Detect which cell encompasses the target text, then output its [x, y] center coordinate. 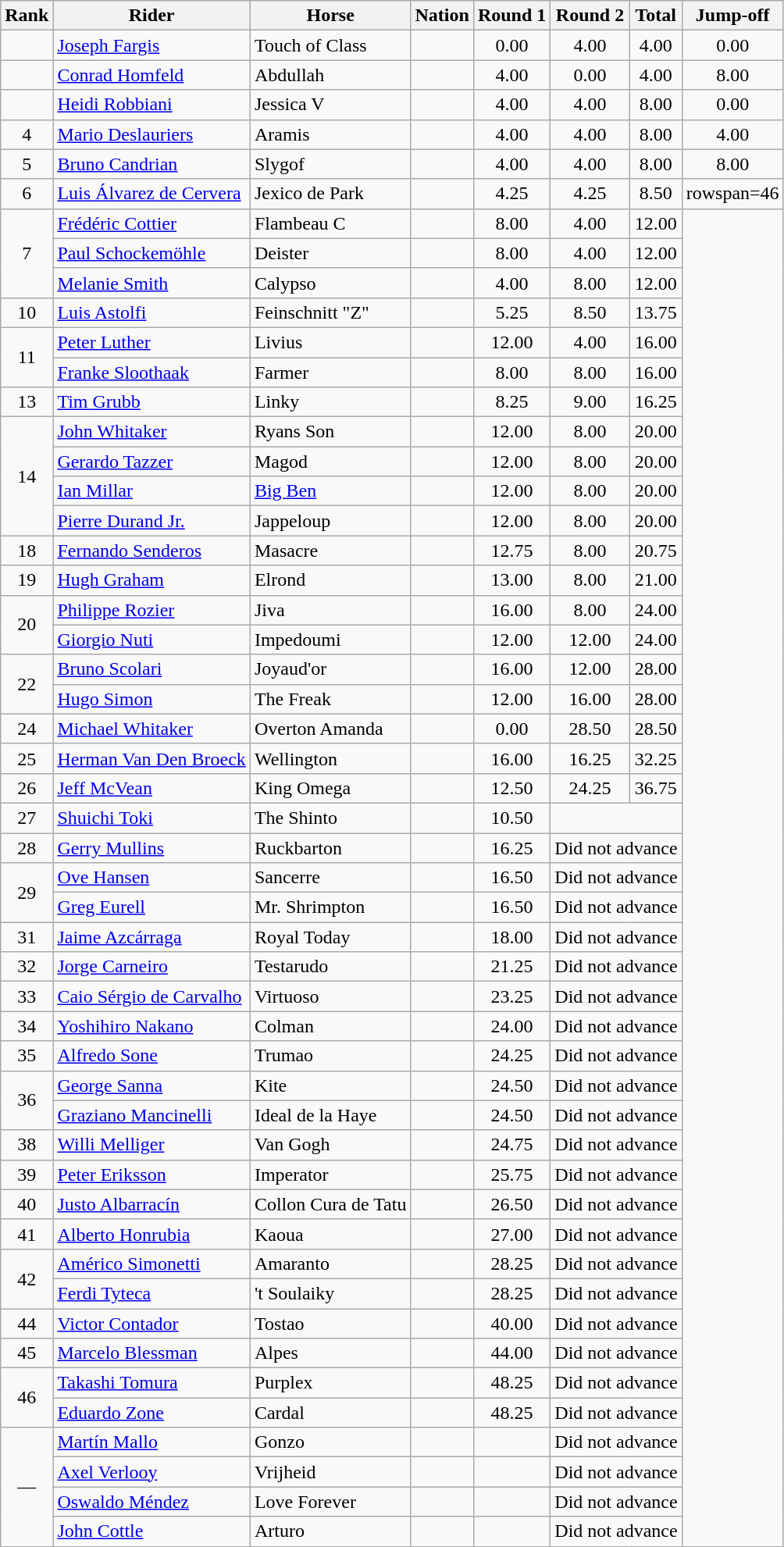
13 [27, 402]
Greg Eurell [151, 907]
44 [27, 1324]
Luis Astolfi [151, 312]
27 [27, 818]
Jexico de Park [330, 194]
44.00 [511, 1353]
21.25 [511, 967]
39 [27, 1175]
31 [27, 937]
Ruckbarton [330, 847]
Total [656, 16]
Martín Mallo [151, 1442]
Joyaud'or [330, 669]
Trumao [330, 1056]
Virtuoso [330, 996]
Kite [330, 1085]
33 [27, 996]
Livius [330, 342]
Royal Today [330, 937]
Ian Millar [151, 491]
Masacre [330, 551]
Jaime Azcárraga [151, 937]
Linky [330, 402]
12.50 [511, 788]
George Sanna [151, 1085]
Horse [330, 16]
Marcelo Blessman [151, 1353]
6 [27, 194]
4 [27, 134]
20.75 [656, 551]
32 [27, 967]
Eduardo Zone [151, 1413]
Takashi Tomura [151, 1383]
18 [27, 551]
Tostao [330, 1324]
26.50 [511, 1204]
14 [27, 476]
Victor Contador [151, 1324]
28 [27, 847]
27.00 [511, 1234]
Heidi Robbiani [151, 105]
Paul Schockemöhle [151, 253]
5 [27, 164]
Abdullah [330, 75]
29 [27, 893]
10 [27, 312]
Oswaldo Méndez [151, 1502]
Mr. Shrimpton [330, 907]
Franke Sloothaak [151, 372]
35 [27, 1056]
Love Forever [330, 1502]
Alpes [330, 1353]
5.25 [511, 312]
Magod [330, 462]
Peter Eriksson [151, 1175]
7 [27, 253]
41 [27, 1234]
Deister [330, 253]
40 [27, 1204]
Gonzo [330, 1442]
Rider [151, 16]
40.00 [511, 1324]
Wellington [330, 758]
't Soulaiky [330, 1293]
Jessica V [330, 105]
Tim Grubb [151, 402]
Luis Álvarez de Cervera [151, 194]
Yoshihiro Nakano [151, 1026]
45 [27, 1353]
Touch of Class [330, 45]
Ryans Son [330, 432]
Arturo [330, 1531]
22 [27, 684]
Overton Amanda [330, 729]
Jappeloup [330, 521]
24 [27, 729]
46 [27, 1398]
42 [27, 1278]
32.25 [656, 758]
Shuichi Toki [151, 818]
13.00 [511, 580]
Kaoua [330, 1234]
Jeff McVean [151, 788]
Justo Albarracín [151, 1204]
Farmer [330, 372]
Jorge Carneiro [151, 967]
Ove Hansen [151, 878]
The Freak [330, 699]
Collon Cura de Tatu [330, 1204]
Philippe Rozier [151, 610]
Jump-off [732, 16]
Willi Melliger [151, 1145]
Graziano Mancinelli [151, 1115]
Vrijheid [330, 1472]
Herman Van Den Broeck [151, 758]
Colman [330, 1026]
Conrad Homfeld [151, 75]
Peter Luther [151, 342]
26 [27, 788]
— [27, 1487]
King Omega [330, 788]
Imperator [330, 1175]
Calypso [330, 283]
9.00 [590, 402]
Mario Deslauriers [151, 134]
12.75 [511, 551]
24.75 [511, 1145]
Round 2 [590, 16]
Gerardo Tazzer [151, 462]
Caio Sérgio de Carvalho [151, 996]
25 [27, 758]
Américo Simonetti [151, 1264]
Joseph Fargis [151, 45]
The Shinto [330, 818]
20 [27, 625]
Feinschnitt "Z" [330, 312]
Aramis [330, 134]
John Cottle [151, 1531]
34 [27, 1026]
23.25 [511, 996]
Giorgio Nuti [151, 640]
rowspan=46 [732, 194]
Melanie Smith [151, 283]
Pierre Durand Jr. [151, 521]
Elrond [330, 580]
Bruno Scolari [151, 669]
Michael Whitaker [151, 729]
John Whitaker [151, 432]
Hugh Graham [151, 580]
Rank [27, 16]
Jiva [330, 610]
21.00 [656, 580]
Bruno Candrian [151, 164]
Ferdi Tyteca [151, 1293]
19 [27, 580]
Cardal [330, 1413]
Slygof [330, 164]
36.75 [656, 788]
Round 1 [511, 16]
25.75 [511, 1175]
Purplex [330, 1383]
8.25 [511, 402]
Alberto Honrubia [151, 1234]
Big Ben [330, 491]
Nation [442, 16]
18.00 [511, 937]
Amaranto [330, 1264]
10.50 [511, 818]
Frédéric Cottier [151, 223]
Axel Verlooy [151, 1472]
13.75 [656, 312]
Testarudo [330, 967]
Impedoumi [330, 640]
Hugo Simon [151, 699]
Fernando Senderos [151, 551]
36 [27, 1100]
Van Gogh [330, 1145]
Alfredo Sone [151, 1056]
11 [27, 357]
Flambeau C [330, 223]
Gerry Mullins [151, 847]
Ideal de la Haye [330, 1115]
Sancerre [330, 878]
38 [27, 1145]
